Extract the [x, y] coordinate from the center of the cell holding the provided text.  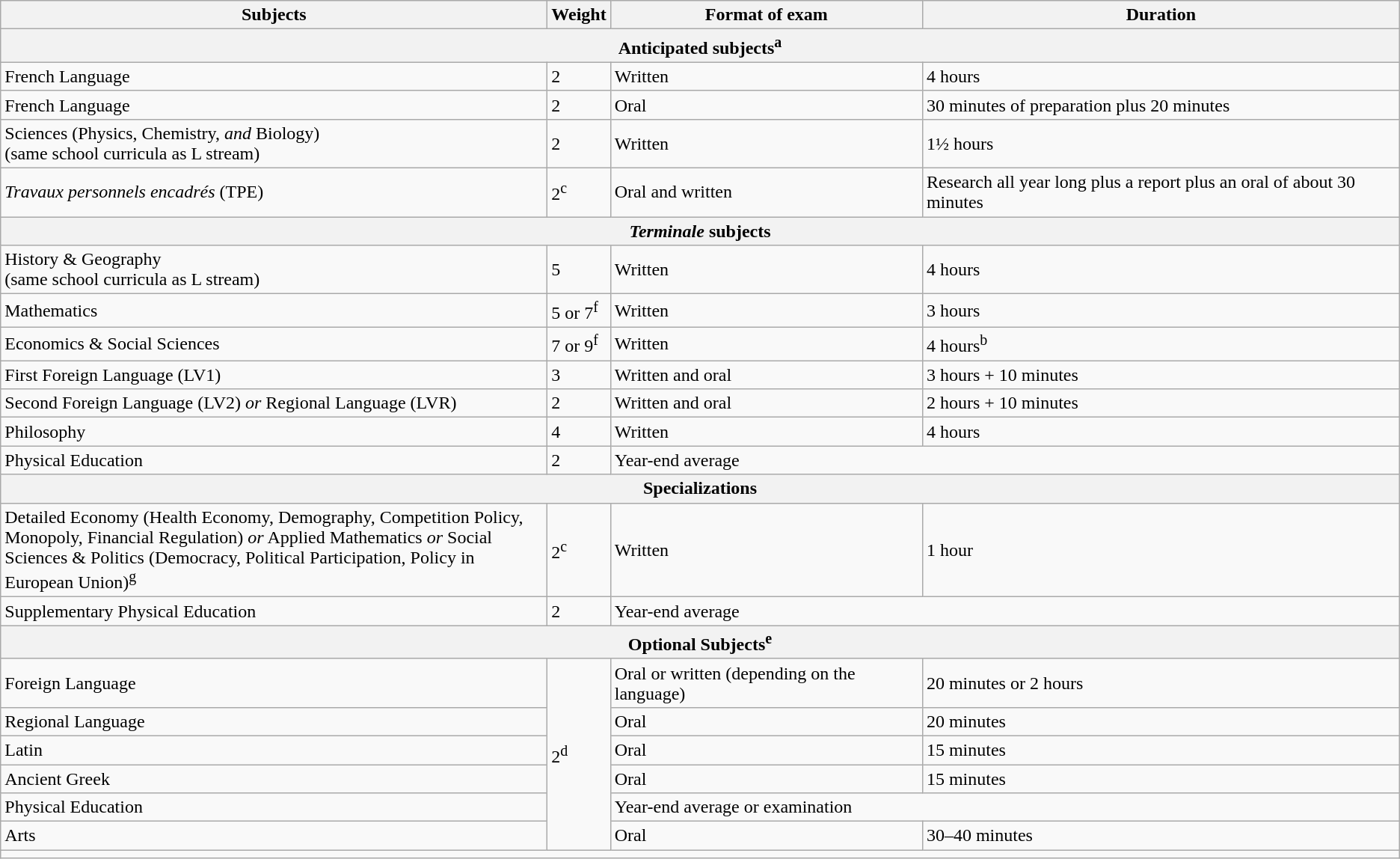
Supplementary Physical Education [274, 611]
Optional Subjectse [700, 642]
Subjects [274, 15]
1½ hours [1161, 144]
Second Foreign Language (LV2) or Regional Language (LVR) [274, 403]
Sciences (Physics, Chemistry, and Biology)(same school curricula as L stream) [274, 144]
Foreign Language [274, 682]
Oral or written (depending on the language) [766, 682]
5 or 7f [579, 311]
3 hours + 10 minutes [1161, 375]
Year-end average or examination [1005, 807]
4 hoursb [1161, 344]
Latin [274, 750]
20 minutes [1161, 721]
Arts [274, 836]
2 hours + 10 minutes [1161, 403]
5 [579, 269]
Ancient Greek [274, 779]
2d [579, 754]
Anticipated subjectsa [700, 46]
Weight [579, 15]
Duration [1161, 15]
30–40 minutes [1161, 836]
1 hour [1161, 550]
3 [579, 375]
3 hours [1161, 311]
4 [579, 432]
History & Geography(same school curricula as L stream) [274, 269]
20 minutes or 2 hours [1161, 682]
Economics & Social Sciences [274, 344]
30 minutes of preparation plus 20 minutes [1161, 105]
Regional Language [274, 721]
Mathematics [274, 311]
Travaux personnels encadrés (TPE) [274, 193]
Philosophy [274, 432]
Format of exam [766, 15]
Specializations [700, 489]
7 or 9f [579, 344]
Oral and written [766, 193]
Terminale subjects [700, 231]
Research all year long plus a report plus an oral of about 30 minutes [1161, 193]
First Foreign Language (LV1) [274, 375]
